From the cell containing the given text, extract its center point as (X, Y) coordinate. 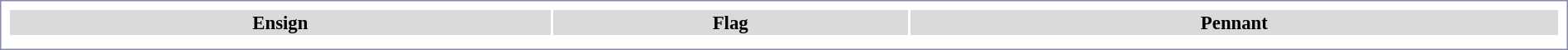
Ensign (280, 22)
Pennant (1234, 22)
Flag (731, 22)
